Return the (x, y) coordinate for the center point of the cell that contains the specified text.  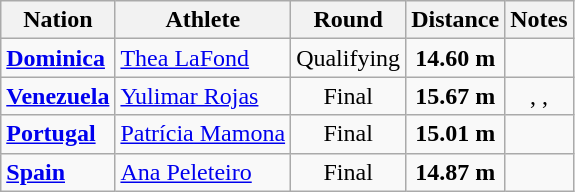
Round (348, 20)
Notes (539, 20)
Patrícia Mamona (203, 134)
Ana Peleteiro (203, 172)
Qualifying (348, 58)
Yulimar Rojas (203, 96)
, , (539, 96)
Nation (58, 20)
Thea LaFond (203, 58)
14.87 m (456, 172)
Dominica (58, 58)
15.01 m (456, 134)
Athlete (203, 20)
14.60 m (456, 58)
15.67 m (456, 96)
Portugal (58, 134)
Venezuela (58, 96)
Distance (456, 20)
Spain (58, 172)
